Return the (X, Y) coordinate for the center point of the cell that contains the specified text.  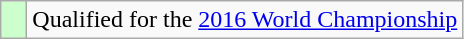
Qualified for the 2016 World Championship (245, 20)
